Detect which cell encompasses the target text, then output its (X, Y) center coordinate. 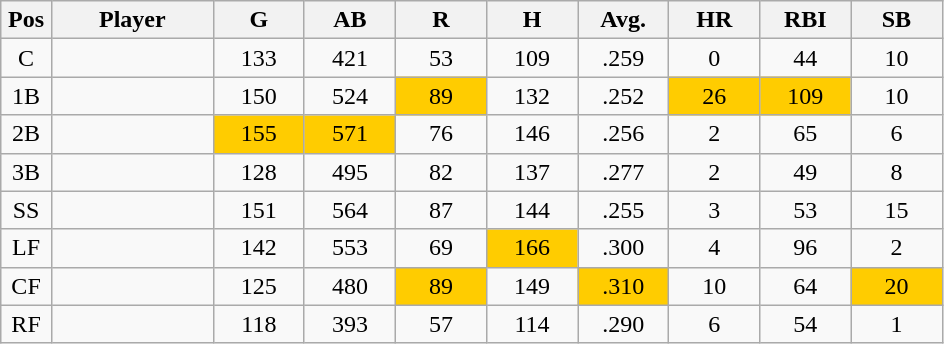
114 (532, 324)
495 (350, 172)
Player (132, 20)
26 (714, 96)
1 (896, 324)
3 (714, 210)
57 (440, 324)
.255 (624, 210)
133 (258, 58)
149 (532, 286)
.300 (624, 248)
G (258, 20)
RBI (806, 20)
64 (806, 286)
20 (896, 286)
96 (806, 248)
69 (440, 248)
SS (26, 210)
571 (350, 134)
65 (806, 134)
524 (350, 96)
1B (26, 96)
2B (26, 134)
76 (440, 134)
15 (896, 210)
CF (26, 286)
C (26, 58)
.252 (624, 96)
SB (896, 20)
421 (350, 58)
44 (806, 58)
.256 (624, 134)
151 (258, 210)
.277 (624, 172)
150 (258, 96)
128 (258, 172)
.290 (624, 324)
125 (258, 286)
87 (440, 210)
.259 (624, 58)
82 (440, 172)
564 (350, 210)
RF (26, 324)
118 (258, 324)
155 (258, 134)
0 (714, 58)
4 (714, 248)
H (532, 20)
Avg. (624, 20)
3B (26, 172)
480 (350, 286)
8 (896, 172)
166 (532, 248)
137 (532, 172)
142 (258, 248)
R (440, 20)
AB (350, 20)
Pos (26, 20)
LF (26, 248)
49 (806, 172)
553 (350, 248)
54 (806, 324)
393 (350, 324)
.310 (624, 286)
132 (532, 96)
144 (532, 210)
146 (532, 134)
HR (714, 20)
